Determine the [X, Y] coordinate at the center of the cell enclosing the given text.  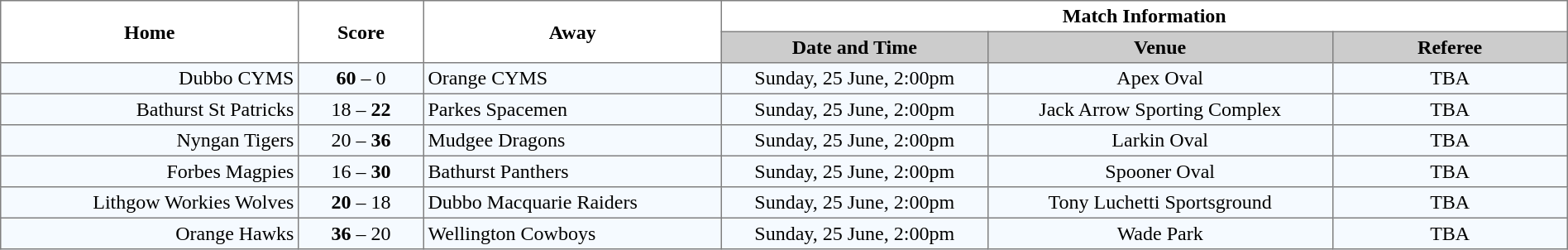
Wellington Cowboys [572, 233]
Spooner Oval [1159, 171]
Jack Arrow Sporting Complex [1159, 109]
Bathurst St Patricks [150, 109]
Lithgow Workies Wolves [150, 203]
Wade Park [1159, 233]
20 – 18 [361, 203]
Date and Time [854, 47]
Dubbo CYMS [150, 79]
Forbes Magpies [150, 171]
36 – 20 [361, 233]
Score [361, 31]
Dubbo Macquarie Raiders [572, 203]
18 – 22 [361, 109]
Referee [1450, 47]
16 – 30 [361, 171]
Nyngan Tigers [150, 141]
Away [572, 31]
Bathurst Panthers [572, 171]
60 – 0 [361, 79]
Orange CYMS [572, 79]
Larkin Oval [1159, 141]
Match Information [1145, 17]
Parkes Spacemen [572, 109]
Mudgee Dragons [572, 141]
20 – 36 [361, 141]
Tony Luchetti Sportsground [1159, 203]
Venue [1159, 47]
Orange Hawks [150, 233]
Home [150, 31]
Apex Oval [1159, 79]
